Determine the (x, y) coordinate at the center of the cell enclosing the given text.  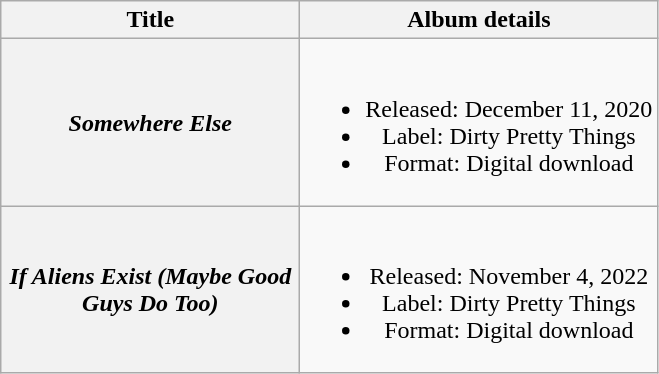
Album details (479, 20)
Released: December 11, 2020Label: Dirty Pretty ThingsFormat: Digital download (479, 122)
Somewhere Else (150, 122)
Released: November 4, 2022Label: Dirty Pretty ThingsFormat: Digital download (479, 290)
Title (150, 20)
If Aliens Exist (Maybe Good Guys Do Too) (150, 290)
